Scan for the cell matching the given text and deliver its [x, y] coordinate at center. 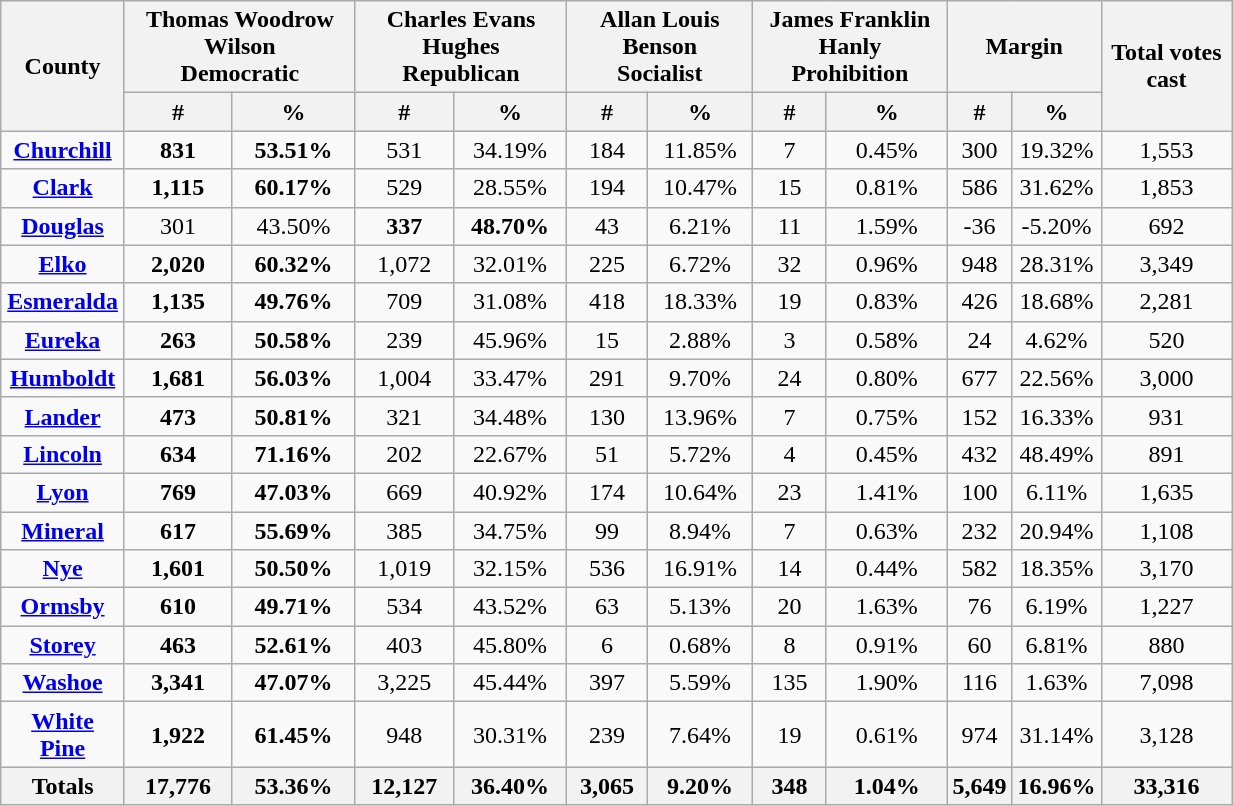
3,225 [404, 683]
5,649 [980, 786]
0.83% [886, 302]
28.55% [510, 188]
520 [1166, 340]
53.36% [294, 786]
Thomas Woodrow WilsonDemocratic [240, 47]
Storey [63, 645]
891 [1166, 454]
10.47% [700, 188]
34.48% [510, 416]
48.70% [510, 226]
3,170 [1166, 569]
White Pine [63, 734]
23 [790, 492]
50.58% [294, 340]
0.81% [886, 188]
0.75% [886, 416]
3,065 [608, 786]
County [63, 66]
16.33% [1056, 416]
61.45% [294, 734]
6 [608, 645]
51 [608, 454]
60.17% [294, 188]
1,135 [178, 302]
6.81% [1056, 645]
22.56% [1056, 378]
1,681 [178, 378]
586 [980, 188]
1,115 [178, 188]
11 [790, 226]
71.16% [294, 454]
418 [608, 302]
30.31% [510, 734]
14 [790, 569]
19.32% [1056, 150]
135 [790, 683]
43 [608, 226]
582 [980, 569]
52.61% [294, 645]
Clark [63, 188]
17,776 [178, 786]
22.67% [510, 454]
63 [608, 607]
33.47% [510, 378]
Lyon [63, 492]
53.51% [294, 150]
56.03% [294, 378]
20.94% [1056, 531]
534 [404, 607]
31.08% [510, 302]
18.35% [1056, 569]
47.03% [294, 492]
677 [980, 378]
202 [404, 454]
531 [404, 150]
43.50% [294, 226]
Totals [63, 786]
Eureka [63, 340]
1,004 [404, 378]
50.50% [294, 569]
0.63% [886, 531]
76 [980, 607]
36.40% [510, 786]
45.44% [510, 683]
709 [404, 302]
974 [980, 734]
13.96% [700, 416]
3,128 [1166, 734]
463 [178, 645]
8 [790, 645]
1,922 [178, 734]
1,553 [1166, 150]
3 [790, 340]
Washoe [63, 683]
0.91% [886, 645]
Elko [63, 264]
152 [980, 416]
1,072 [404, 264]
34.75% [510, 531]
0.44% [886, 569]
Nye [63, 569]
3,349 [1166, 264]
321 [404, 416]
291 [608, 378]
60.32% [294, 264]
31.14% [1056, 734]
529 [404, 188]
473 [178, 416]
Ormsby [63, 607]
432 [980, 454]
Mineral [63, 531]
617 [178, 531]
Humboldt [63, 378]
32.15% [510, 569]
28.31% [1056, 264]
3,341 [178, 683]
9.20% [700, 786]
0.61% [886, 734]
2.88% [700, 340]
45.96% [510, 340]
Esmeralda [63, 302]
634 [178, 454]
7,098 [1166, 683]
40.92% [510, 492]
116 [980, 683]
403 [404, 645]
32 [790, 264]
18.33% [700, 302]
32.01% [510, 264]
6.19% [1056, 607]
8.94% [700, 531]
6.21% [700, 226]
Churchill [63, 150]
7.64% [700, 734]
50.81% [294, 416]
1,227 [1166, 607]
55.69% [294, 531]
692 [1166, 226]
18.68% [1056, 302]
0.68% [700, 645]
0.96% [886, 264]
669 [404, 492]
James Franklin HanlyProhibition [850, 47]
931 [1166, 416]
184 [608, 150]
1.41% [886, 492]
16.91% [700, 569]
Total votes cast [1166, 66]
769 [178, 492]
5.13% [700, 607]
12,127 [404, 786]
11.85% [700, 150]
610 [178, 607]
1,635 [1166, 492]
-36 [980, 226]
5.72% [700, 454]
301 [178, 226]
1.90% [886, 683]
16.96% [1056, 786]
1.59% [886, 226]
31.62% [1056, 188]
99 [608, 531]
232 [980, 531]
10.64% [700, 492]
9.70% [700, 378]
1,019 [404, 569]
536 [608, 569]
337 [404, 226]
2,281 [1166, 302]
300 [980, 150]
48.49% [1056, 454]
130 [608, 416]
397 [608, 683]
Douglas [63, 226]
348 [790, 786]
49.76% [294, 302]
20 [790, 607]
Lincoln [63, 454]
Margin [1024, 47]
33,316 [1166, 786]
0.80% [886, 378]
6.72% [700, 264]
5.59% [700, 683]
1,108 [1166, 531]
1,853 [1166, 188]
47.07% [294, 683]
831 [178, 150]
Allan Louis BensonSocialist [660, 47]
45.80% [510, 645]
3,000 [1166, 378]
2,020 [178, 264]
60 [980, 645]
385 [404, 531]
Lander [63, 416]
4 [790, 454]
49.71% [294, 607]
4.62% [1056, 340]
1,601 [178, 569]
0.58% [886, 340]
43.52% [510, 607]
1.04% [886, 786]
174 [608, 492]
225 [608, 264]
Charles Evans HughesRepublican [460, 47]
263 [178, 340]
194 [608, 188]
880 [1166, 645]
-5.20% [1056, 226]
100 [980, 492]
426 [980, 302]
34.19% [510, 150]
6.11% [1056, 492]
